Find where the given text appears and provide that cell's center as [x, y] coordinate. 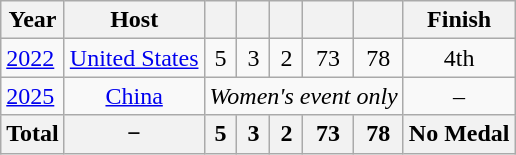
Host [134, 20]
Year [33, 20]
4th [459, 58]
2025 [33, 96]
United States [134, 58]
Total [33, 134]
Women's event only [304, 96]
− [134, 134]
Finish [459, 20]
China [134, 96]
No Medal [459, 134]
2022 [33, 58]
– [459, 96]
